Pinpoint the cell where the given text exists, returning its [x, y] midpoint coordinate. 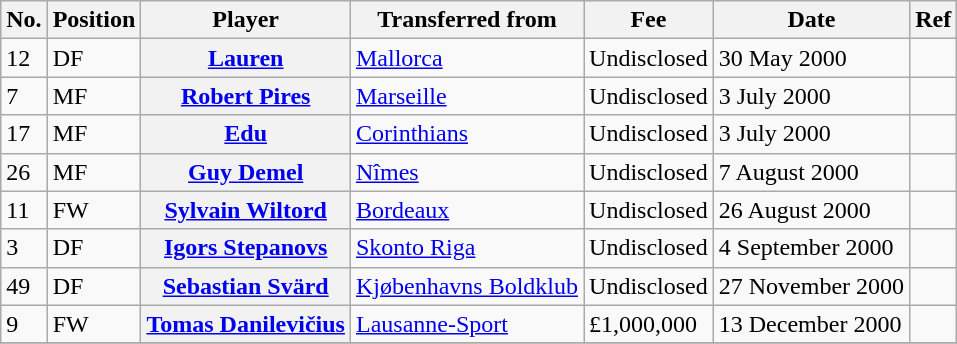
Lausanne-Sport [466, 324]
3 [24, 248]
26 [24, 172]
Mallorca [466, 58]
Skonto Riga [466, 248]
13 December 2000 [811, 324]
49 [24, 286]
Robert Pires [246, 96]
Transferred from [466, 20]
30 May 2000 [811, 58]
Player [246, 20]
11 [24, 210]
Igors Stepanovs [246, 248]
Date [811, 20]
Bordeaux [466, 210]
Fee [649, 20]
Kjøbenhavns Boldklub [466, 286]
No. [24, 20]
Nîmes [466, 172]
Position [94, 20]
Lauren [246, 58]
Ref [934, 20]
12 [24, 58]
Corinthians [466, 134]
Edu [246, 134]
£1,000,000 [649, 324]
Sylvain Wiltord [246, 210]
7 [24, 96]
17 [24, 134]
7 August 2000 [811, 172]
Marseille [466, 96]
27 November 2000 [811, 286]
9 [24, 324]
Sebastian Svärd [246, 286]
Guy Demel [246, 172]
26 August 2000 [811, 210]
Tomas Danilevičius [246, 324]
4 September 2000 [811, 248]
